Find where the given text appears and provide that cell's center as (X, Y) coordinate. 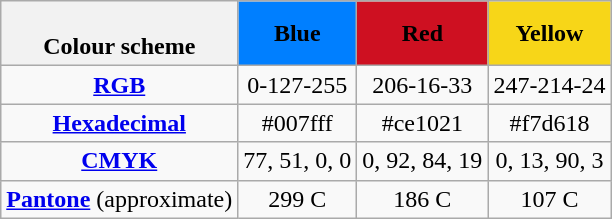
0, 92, 84, 19 (422, 161)
#f7d618 (550, 123)
Colour scheme (120, 34)
0, 13, 90, 3 (550, 161)
186 C (422, 199)
299 C (298, 199)
Pantone (approximate) (120, 199)
107 C (550, 199)
0-127-255 (298, 85)
CMYK (120, 161)
Yellow (550, 34)
Blue (298, 34)
#007fff (298, 123)
#ce1021 (422, 123)
Red (422, 34)
247-214-24 (550, 85)
77, 51, 0, 0 (298, 161)
Hexadecimal (120, 123)
206-16-33 (422, 85)
RGB (120, 85)
